For the text-containing cell, return its midpoint in [X, Y] coordinate format. 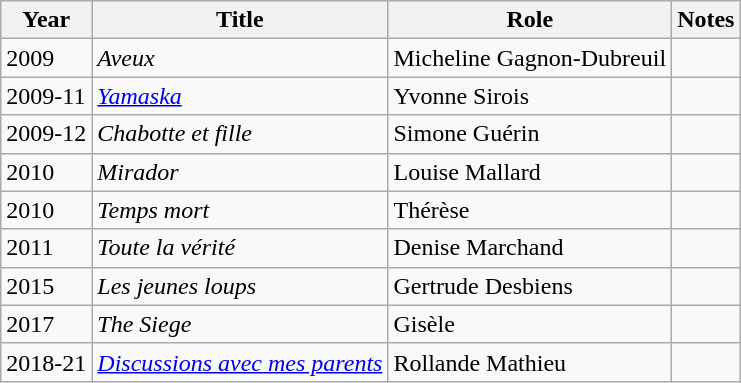
2009-11 [46, 96]
Les jeunes loups [240, 286]
Mirador [240, 172]
Year [46, 20]
Chabotte et fille [240, 134]
Gertrude Desbiens [530, 286]
Micheline Gagnon-Dubreuil [530, 58]
2009-12 [46, 134]
2018-21 [46, 362]
Rollande Mathieu [530, 362]
Simone Guérin [530, 134]
Role [530, 20]
Temps mort [240, 210]
The Siege [240, 324]
2011 [46, 248]
Thérèse [530, 210]
Notes [706, 20]
Louise Mallard [530, 172]
2009 [46, 58]
2015 [46, 286]
Discussions avec mes parents [240, 362]
Toute la vérité [240, 248]
Yvonne Sirois [530, 96]
Aveux [240, 58]
Yamaska [240, 96]
Title [240, 20]
Denise Marchand [530, 248]
Gisèle [530, 324]
2017 [46, 324]
